Output the [x, y] coordinate of the center of the cell containing the given text.  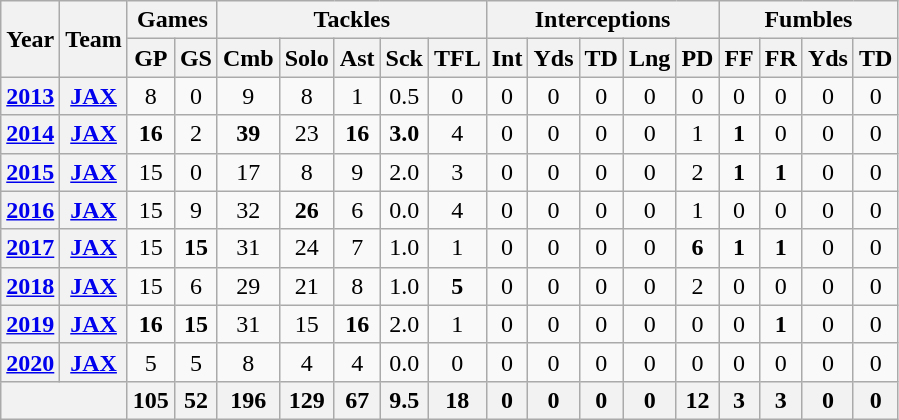
26 [306, 210]
52 [196, 400]
Lng [649, 58]
TFL [457, 58]
GS [196, 58]
PD [698, 58]
196 [248, 400]
2016 [30, 210]
Team [94, 39]
24 [306, 248]
12 [698, 400]
FF [739, 58]
2020 [30, 362]
23 [306, 134]
105 [150, 400]
2018 [30, 286]
0.5 [404, 96]
21 [306, 286]
Year [30, 39]
2017 [30, 248]
18 [457, 400]
FR [780, 58]
Solo [306, 58]
9.5 [404, 400]
2015 [30, 172]
32 [248, 210]
Interceptions [602, 20]
2019 [30, 324]
67 [357, 400]
Tackles [352, 20]
Cmb [248, 58]
Fumbles [808, 20]
7 [357, 248]
GP [150, 58]
Sck [404, 58]
Games [172, 20]
129 [306, 400]
2014 [30, 134]
Int [507, 58]
2013 [30, 96]
39 [248, 134]
17 [248, 172]
29 [248, 286]
Ast [357, 58]
3.0 [404, 134]
